Provide the [X, Y] coordinate of the cell's center where the given text is located.  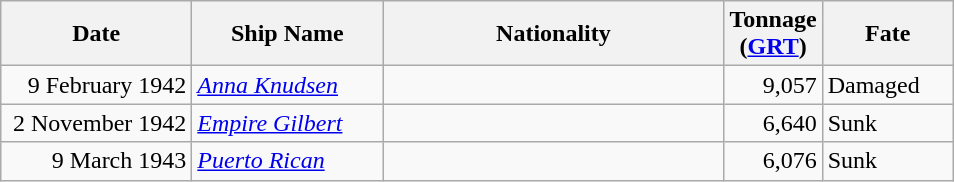
Date [96, 34]
9 March 1943 [96, 161]
6,076 [773, 161]
Fate [888, 34]
2 November 1942 [96, 123]
Empire Gilbert [288, 123]
Ship Name [288, 34]
9,057 [773, 85]
9 February 1942 [96, 85]
Tonnage(GRT) [773, 34]
Anna Knudsen [288, 85]
Puerto Rican [288, 161]
Damaged [888, 85]
Nationality [554, 34]
6,640 [773, 123]
